Locate the cell with the specified text and output its [X, Y] center coordinate. 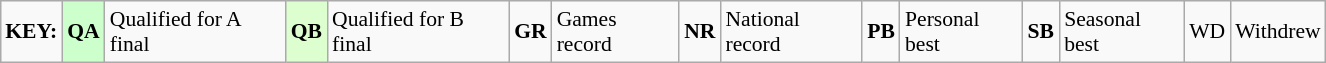
Seasonal best [1122, 32]
WD [1207, 32]
NR [700, 32]
National record [791, 32]
Withdrew [1278, 32]
QB [306, 32]
Personal best [962, 32]
SB [1042, 32]
Games record [616, 32]
QA [84, 32]
PB [881, 32]
GR [530, 32]
Qualified for A final [196, 32]
Qualified for B final [418, 32]
KEY: [31, 32]
